For the text-containing cell, return its midpoint in (x, y) coordinate format. 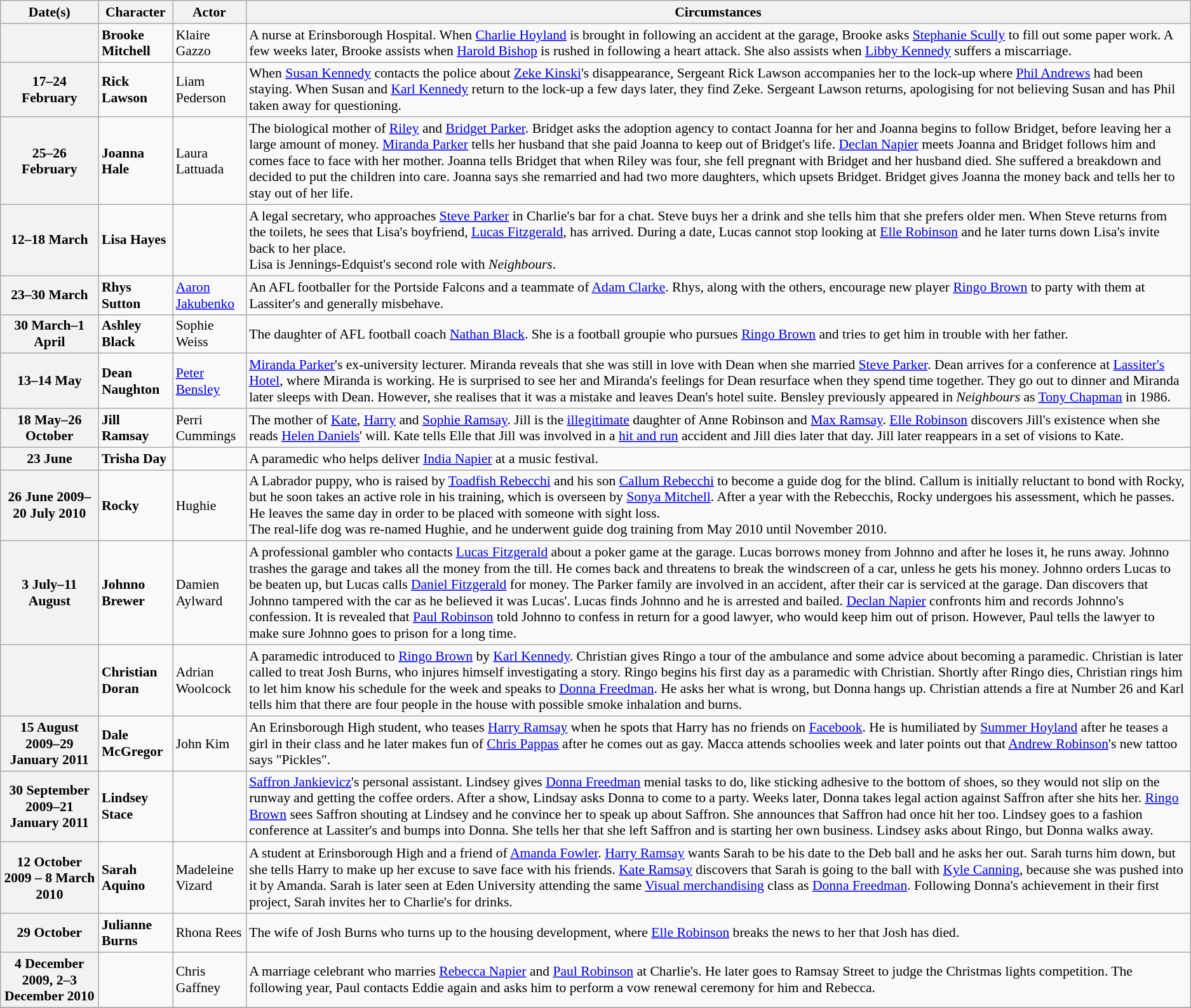
Johnno Brewer (136, 593)
18 May–26 October (50, 428)
Madeleine Vizard (210, 878)
Rick Lawson (136, 90)
Dale McGregor (136, 743)
26 June 2009–20 July 2010 (50, 506)
23 June (50, 459)
John Kim (210, 743)
12–18 March (50, 240)
Jill Ramsay (136, 428)
Chris Gaffney (210, 979)
Peter Bensley (210, 381)
Damien Aylward (210, 593)
Circumstances (718, 12)
13–14 May (50, 381)
Sarah Aquino (136, 878)
25–26 February (50, 161)
Rocky (136, 506)
Christian Doran (136, 680)
Liam Pederson (210, 90)
Joanna Hale (136, 161)
Laura Lattuada (210, 161)
Dean Naughton (136, 381)
Rhys Sutton (136, 295)
Actor (210, 12)
12 October 2009 – 8 March 2010 (50, 878)
Lindsey Stace (136, 807)
Brooke Mitchell (136, 43)
4 December 2009, 2–3 December 2010 (50, 979)
29 October (50, 932)
Adrian Woolcock (210, 680)
Lisa Hayes (136, 240)
23–30 March (50, 295)
30 March–1 April (50, 334)
Sophie Weiss (210, 334)
Ashley Black (136, 334)
Rhona Rees (210, 932)
17–24 February (50, 90)
The daughter of AFL football coach Nathan Black. She is a football groupie who pursues Ringo Brown and tries to get him in trouble with her father. (718, 334)
The wife of Josh Burns who turns up to the housing development, where Elle Robinson breaks the news to her that Josh has died. (718, 932)
Klaire Gazzo (210, 43)
Perri Cummings (210, 428)
Trisha Day (136, 459)
Character (136, 12)
15 August 2009–29 January 2011 (50, 743)
30 September 2009–21 January 2011 (50, 807)
3 July–11 August (50, 593)
Julianne Burns (136, 932)
Date(s) (50, 12)
Aaron Jakubenko (210, 295)
Hughie (210, 506)
A paramedic who helps deliver India Napier at a music festival. (718, 459)
